Locate the cell with the specified text and output its (x, y) center coordinate. 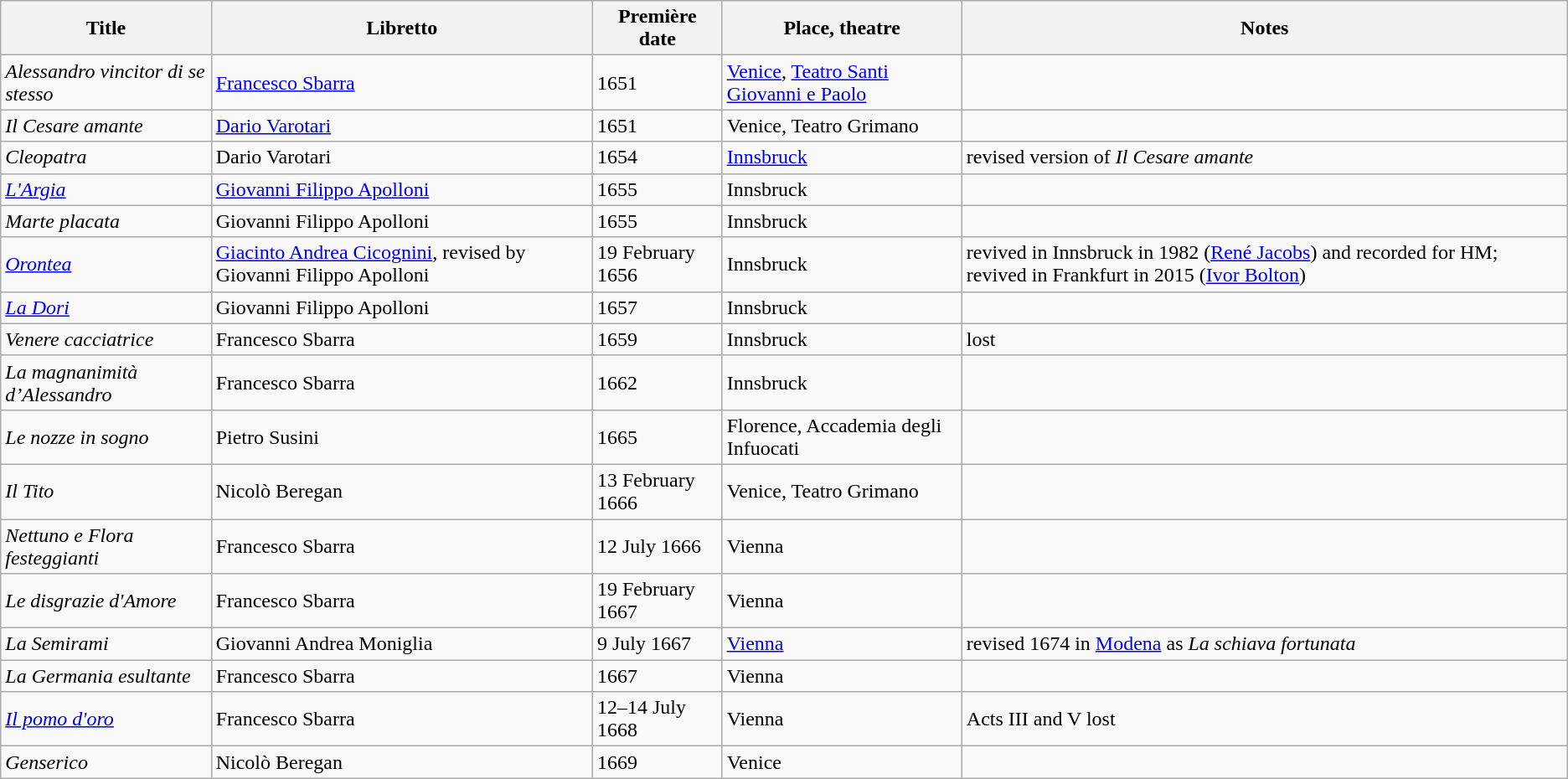
Place, theatre (842, 28)
12–14 July 1668 (657, 719)
Title (106, 28)
Venere cacciatrice (106, 339)
Il Tito (106, 491)
Orontea (106, 265)
revised version of Il Cesare amante (1265, 157)
Pietro Susini (402, 437)
Notes (1265, 28)
lost (1265, 339)
Florence, Accademia degli Infuocati (842, 437)
Acts III and V lost (1265, 719)
Marte placata (106, 221)
Il pomo d'oro (106, 719)
revived in Innsbruck in 1982 (René Jacobs) and recorded for HM; revived in Frankfurt in 2015 (Ivor Bolton) (1265, 265)
Genserico (106, 762)
La Germania esultante (106, 676)
1665 (657, 437)
La Semirami (106, 644)
12 July 1666 (657, 546)
L'Argia (106, 189)
Il Cesare amante (106, 126)
Giacinto Andrea Cicognini, revised by Giovanni Filippo Apolloni (402, 265)
19 February 1667 (657, 601)
1667 (657, 676)
La Dori (106, 307)
1669 (657, 762)
Giovanni Andrea Moniglia (402, 644)
1657 (657, 307)
1659 (657, 339)
Venice (842, 762)
13 February 1666 (657, 491)
Libretto (402, 28)
Nettuno e Flora festeggianti (106, 546)
Cleopatra (106, 157)
Alessandro vincitor di se stesso (106, 82)
9 July 1667 (657, 644)
revised 1674 in Modena as La schiava fortunata (1265, 644)
1654 (657, 157)
La magnanimità d’Alessandro (106, 382)
Le disgrazie d'Amore (106, 601)
19 February 1656 (657, 265)
Le nozze in sogno (106, 437)
Première date (657, 28)
Venice, Teatro Santi Giovanni e Paolo (842, 82)
1662 (657, 382)
